Detect which cell encompasses the target text, then output its (X, Y) center coordinate. 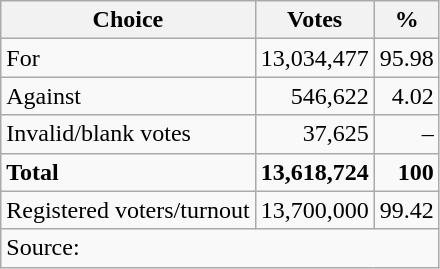
13,700,000 (314, 210)
Invalid/blank votes (128, 134)
546,622 (314, 96)
Registered voters/turnout (128, 210)
Source: (220, 248)
Total (128, 172)
37,625 (314, 134)
Choice (128, 20)
% (406, 20)
13,034,477 (314, 58)
13,618,724 (314, 172)
For (128, 58)
100 (406, 172)
Against (128, 96)
95.98 (406, 58)
– (406, 134)
4.02 (406, 96)
Votes (314, 20)
99.42 (406, 210)
